Locate the cell with the specified text and output its (x, y) center coordinate. 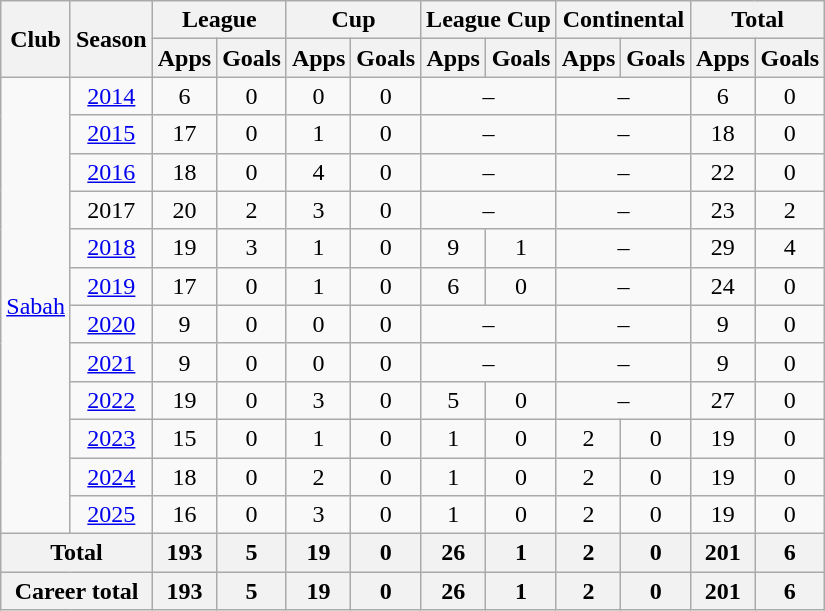
16 (184, 515)
Cup (353, 20)
27 (723, 400)
2017 (111, 210)
23 (723, 210)
Continental (623, 20)
2014 (111, 96)
15 (184, 438)
League (219, 20)
2024 (111, 477)
20 (184, 210)
2016 (111, 172)
2021 (111, 362)
29 (723, 248)
Career total (76, 591)
2018 (111, 248)
2019 (111, 286)
Club (36, 39)
2015 (111, 134)
2020 (111, 324)
22 (723, 172)
League Cup (489, 20)
2023 (111, 438)
2022 (111, 400)
2025 (111, 515)
Season (111, 39)
24 (723, 286)
Sabah (36, 306)
